Extract the [x, y] coordinate from the center of the cell holding the provided text.  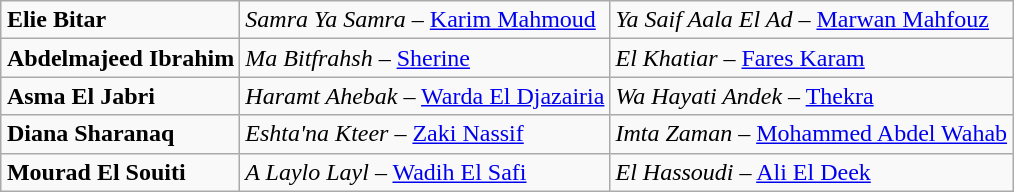
Haramt Ahebak – Warda El Djazairia [425, 96]
El Hassoudi – Ali El Deek [812, 172]
Ya Saif Aala El Ad – Marwan Mahfouz [812, 20]
El Khatiar – Fares Karam [812, 58]
Diana Sharanaq [120, 134]
Ma Bitfrahsh – Sherine [425, 58]
Imta Zaman – Mohammed Abdel Wahab [812, 134]
Eshta'na Kteer – Zaki Nassif [425, 134]
Elie Bitar [120, 20]
A Laylo Layl – Wadih El Safi [425, 172]
Asma El Jabri [120, 96]
Mourad El Souiti [120, 172]
Abdelmajeed Ibrahim [120, 58]
Samra Ya Samra – Karim Mahmoud [425, 20]
Wa Hayati Andek – Thekra [812, 96]
